Locate the cell with the specified text and output its [X, Y] center coordinate. 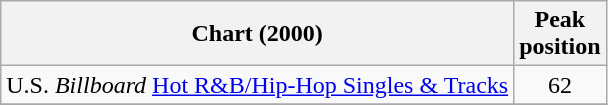
62 [560, 85]
U.S. Billboard Hot R&B/Hip-Hop Singles & Tracks [258, 85]
Chart (2000) [258, 34]
Peakposition [560, 34]
